Detect which cell encompasses the target text, then output its [x, y] center coordinate. 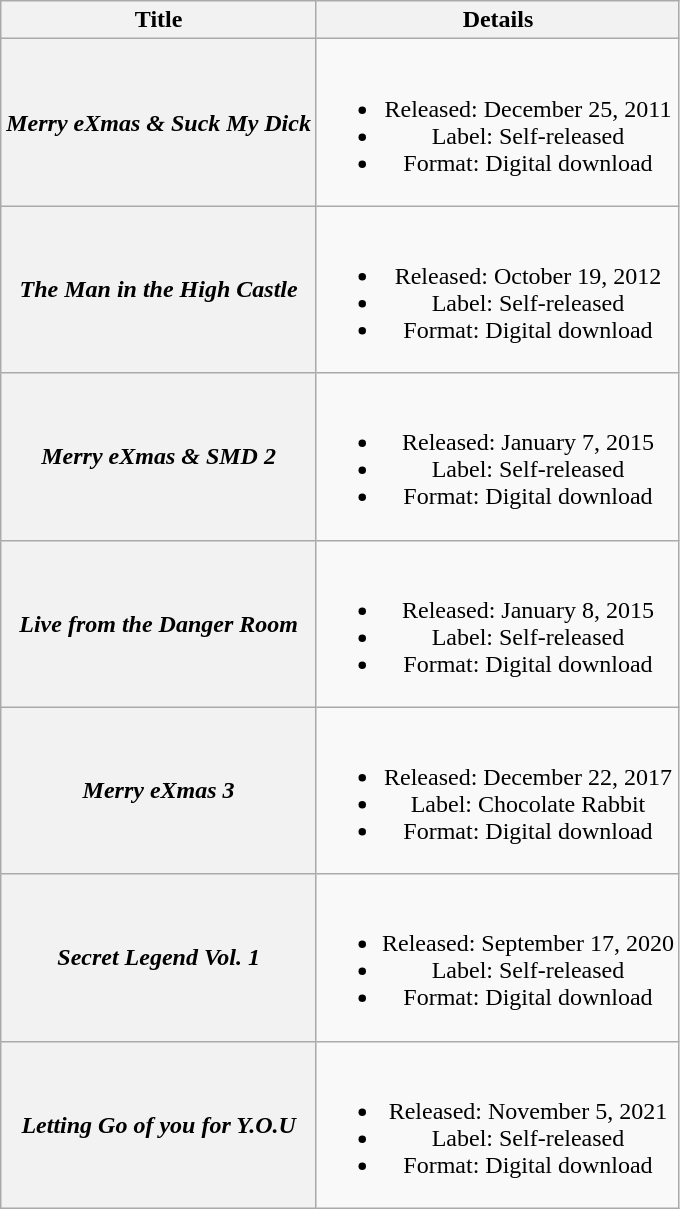
Released: October 19, 2012Label: Self-releasedFormat: Digital download [498, 290]
Title [159, 20]
Live from the Danger Room [159, 624]
Released: January 7, 2015Label: Self-releasedFormat: Digital download [498, 456]
Merry eXmas & Suck My Dick [159, 122]
Merry eXmas 3 [159, 790]
Merry eXmas & SMD 2 [159, 456]
Letting Go of you for Y.O.U [159, 1124]
The Man in the High Castle [159, 290]
Secret Legend Vol. 1 [159, 958]
Released: December 22, 2017Label: Chocolate RabbitFormat: Digital download [498, 790]
Released: January 8, 2015Label: Self-releasedFormat: Digital download [498, 624]
Details [498, 20]
Released: November 5, 2021Label: Self-releasedFormat: Digital download [498, 1124]
Released: September 17, 2020Label: Self-releasedFormat: Digital download [498, 958]
Released: December 25, 2011Label: Self-releasedFormat: Digital download [498, 122]
